Pinpoint the cell where the given text exists, returning its (x, y) midpoint coordinate. 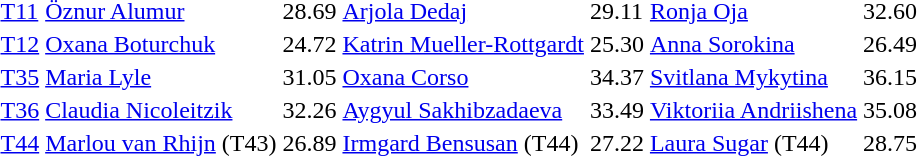
32.26 (310, 110)
Oxana Boturchuk (161, 44)
Svitlana Mykytina (753, 77)
Katrin Mueller-Rottgardt (463, 44)
Anna Sorokina (753, 44)
Claudia Nicoleitzik (161, 110)
Viktoriia Andriishena (753, 110)
Maria Lyle (161, 77)
34.37 (616, 77)
31.05 (310, 77)
Oxana Corso (463, 77)
25.30 (616, 44)
Aygyul Sakhibzadaeva (463, 110)
24.72 (310, 44)
33.49 (616, 110)
